Determine the (x, y) coordinate at the center of the cell enclosing the given text.  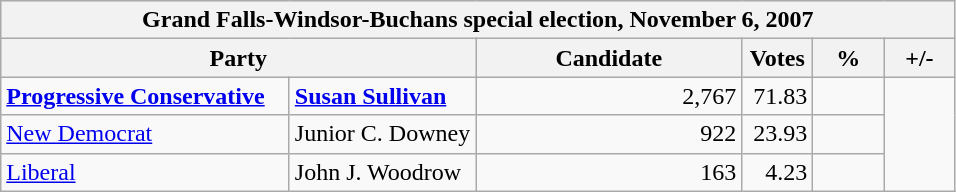
Candidate (609, 58)
71.83 (778, 96)
Susan Sullivan (382, 96)
Party (238, 58)
Grand Falls-Windsor-Buchans special election, November 6, 2007 (478, 20)
Votes (778, 58)
4.23 (778, 172)
922 (609, 134)
New Democrat (146, 134)
John J. Woodrow (382, 172)
Liberal (146, 172)
Junior C. Downey (382, 134)
Progressive Conservative (146, 96)
+/- (920, 58)
2,767 (609, 96)
% (848, 58)
163 (609, 172)
23.93 (778, 134)
